Find where the given text appears and provide that cell's center as [X, Y] coordinate. 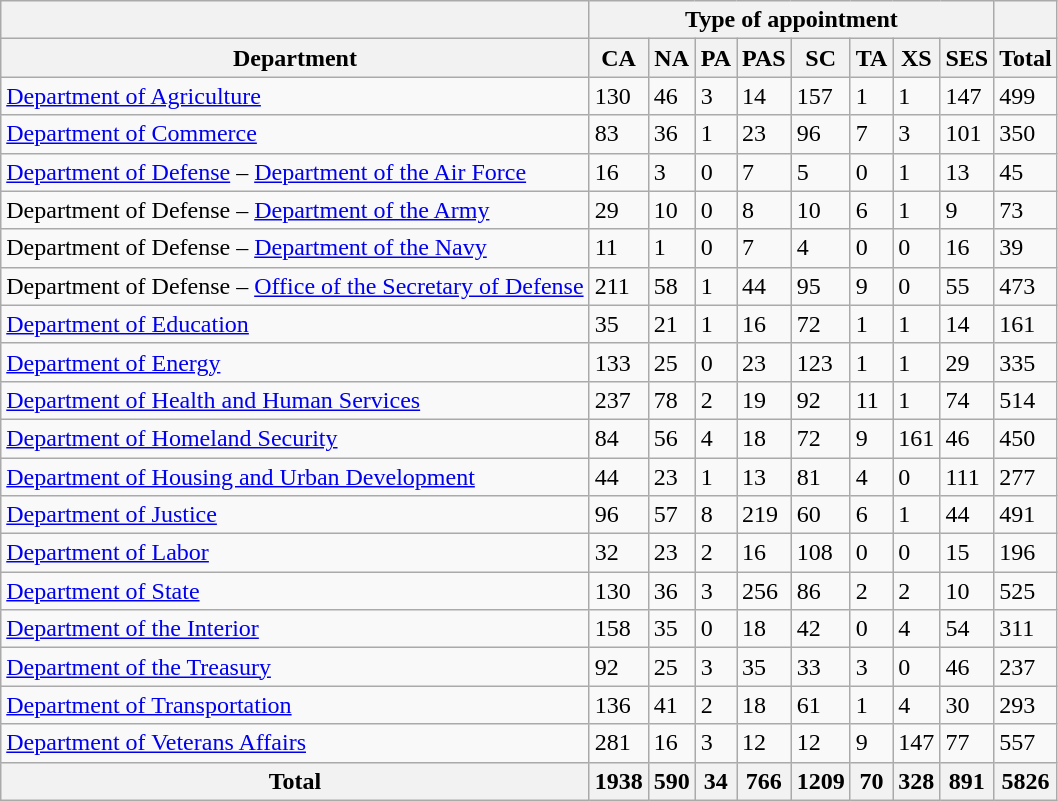
77 [967, 743]
Department of the Treasury [295, 667]
133 [618, 362]
33 [820, 667]
1209 [820, 781]
211 [618, 286]
Department of Defense – Office of the Secretary of Defense [295, 286]
101 [967, 134]
Department [295, 58]
55 [967, 286]
311 [1026, 629]
34 [716, 781]
86 [820, 591]
5 [820, 172]
21 [672, 324]
73 [1026, 210]
45 [1026, 172]
293 [1026, 705]
108 [820, 553]
SES [967, 58]
328 [916, 781]
19 [764, 400]
350 [1026, 134]
70 [872, 781]
590 [672, 781]
157 [820, 96]
SC [820, 58]
95 [820, 286]
891 [967, 781]
111 [967, 477]
Department of Labor [295, 553]
Department of Commerce [295, 134]
123 [820, 362]
Department of Defense – Department of the Navy [295, 248]
557 [1026, 743]
766 [764, 781]
514 [1026, 400]
Department of Defense – Department of the Army [295, 210]
NA [672, 58]
78 [672, 400]
Department of Energy [295, 362]
473 [1026, 286]
81 [820, 477]
499 [1026, 96]
Department of Education [295, 324]
277 [1026, 477]
TA [872, 58]
136 [618, 705]
Department of Health and Human Services [295, 400]
58 [672, 286]
54 [967, 629]
1938 [618, 781]
219 [764, 515]
Department of Homeland Security [295, 438]
30 [967, 705]
Type of appointment [792, 20]
Department of Defense – Department of the Air Force [295, 172]
56 [672, 438]
Department of Transportation [295, 705]
158 [618, 629]
60 [820, 515]
Department of Housing and Urban Development [295, 477]
Department of Veterans Affairs [295, 743]
39 [1026, 248]
CA [618, 58]
491 [1026, 515]
335 [1026, 362]
Department of State [295, 591]
32 [618, 553]
61 [820, 705]
450 [1026, 438]
57 [672, 515]
281 [618, 743]
525 [1026, 591]
Department of the Interior [295, 629]
41 [672, 705]
74 [967, 400]
PAS [764, 58]
5826 [1026, 781]
42 [820, 629]
84 [618, 438]
196 [1026, 553]
PA [716, 58]
Department of Justice [295, 515]
XS [916, 58]
83 [618, 134]
256 [764, 591]
Department of Agriculture [295, 96]
15 [967, 553]
